Provide the [X, Y] coordinate of the cell's center where the given text is located.  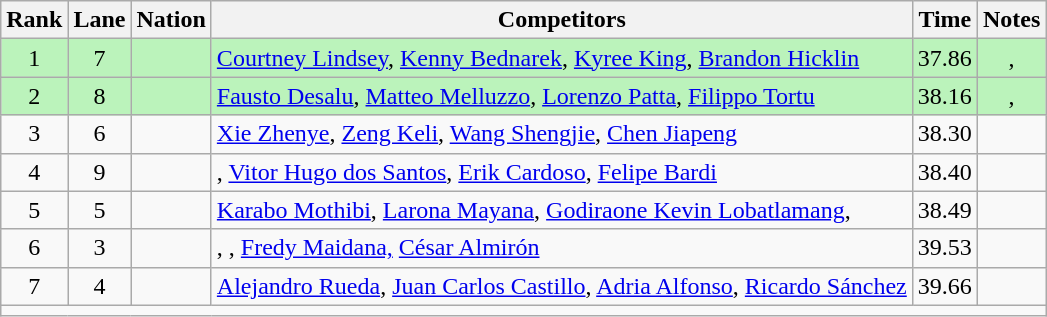
8 [100, 96]
2 [34, 96]
1 [34, 58]
38.30 [944, 134]
37.86 [944, 58]
Rank [34, 20]
39.53 [944, 248]
Fausto Desalu, Matteo Melluzzo, Lorenzo Patta, Filippo Tortu [562, 96]
39.66 [944, 286]
9 [100, 172]
38.49 [944, 210]
, , Fredy Maidana, César Almirón [562, 248]
Competitors [562, 20]
, Vitor Hugo dos Santos, Erik Cardoso, Felipe Bardi [562, 172]
38.16 [944, 96]
Notes [1011, 20]
Xie Zhenye, Zeng Keli, Wang Shengjie, Chen Jiapeng [562, 134]
Lane [100, 20]
38.40 [944, 172]
Nation [171, 20]
Time [944, 20]
Karabo Mothibi, Larona Mayana, Godiraone Kevin Lobatlamang, [562, 210]
Alejandro Rueda, Juan Carlos Castillo, Adria Alfonso, Ricardo Sánchez [562, 286]
Courtney Lindsey, Kenny Bednarek, Kyree King, Brandon Hicklin [562, 58]
